Determine the [x, y] coordinate at the center of the cell enclosing the given text.  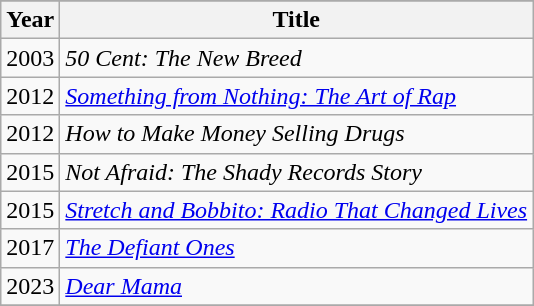
Dear Mama [296, 286]
Stretch and Bobbito: Radio That Changed Lives [296, 210]
Not Afraid: The Shady Records Story [296, 172]
How to Make Money Selling Drugs [296, 134]
2017 [30, 248]
50 Cent: The New Breed [296, 58]
The Defiant Ones [296, 248]
2023 [30, 286]
Year [30, 20]
Something from Nothing: The Art of Rap [296, 96]
2003 [30, 58]
Title [296, 20]
